Search for the cell housing the specified text and yield its [X, Y] center coordinate. 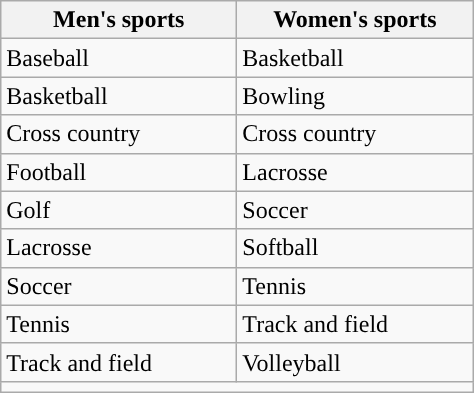
Men's sports [119, 20]
Softball [355, 248]
Baseball [119, 58]
Football [119, 172]
Women's sports [355, 20]
Bowling [355, 96]
Golf [119, 210]
Volleyball [355, 362]
